Return (x, y) of the center of cell containing provided text 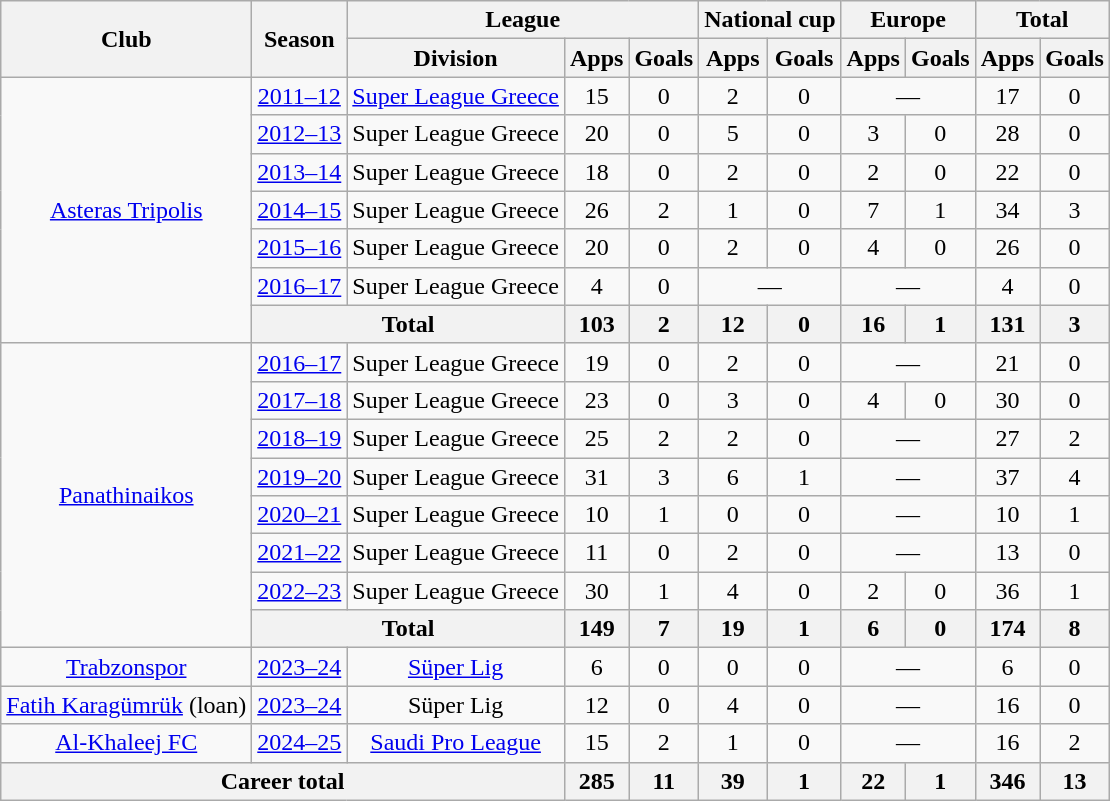
21 (1007, 362)
17 (1007, 96)
Al-Khaleej FC (126, 743)
2021–22 (300, 553)
174 (1007, 629)
36 (1007, 591)
23 (596, 400)
2014–15 (300, 210)
National cup (770, 20)
Europe (908, 20)
2013–14 (300, 172)
League (523, 20)
2011–12 (300, 96)
Division (456, 58)
149 (596, 629)
Asteras Tripolis (126, 210)
31 (596, 477)
Trabzonspor (126, 667)
2020–21 (300, 515)
2018–19 (300, 438)
285 (596, 781)
Club (126, 39)
2022–23 (300, 591)
2015–16 (300, 248)
Panathinaikos (126, 495)
5 (733, 134)
Fatih Karagümrük (loan) (126, 705)
346 (1007, 781)
34 (1007, 210)
39 (733, 781)
8 (1075, 629)
28 (1007, 134)
2012–13 (300, 134)
37 (1007, 477)
131 (1007, 324)
25 (596, 438)
27 (1007, 438)
2024–25 (300, 743)
Saudi Pro League (456, 743)
2019–20 (300, 477)
18 (596, 172)
103 (596, 324)
2017–18 (300, 400)
Career total (283, 781)
Season (300, 39)
